Locate the cell with the specified text and output its [X, Y] center coordinate. 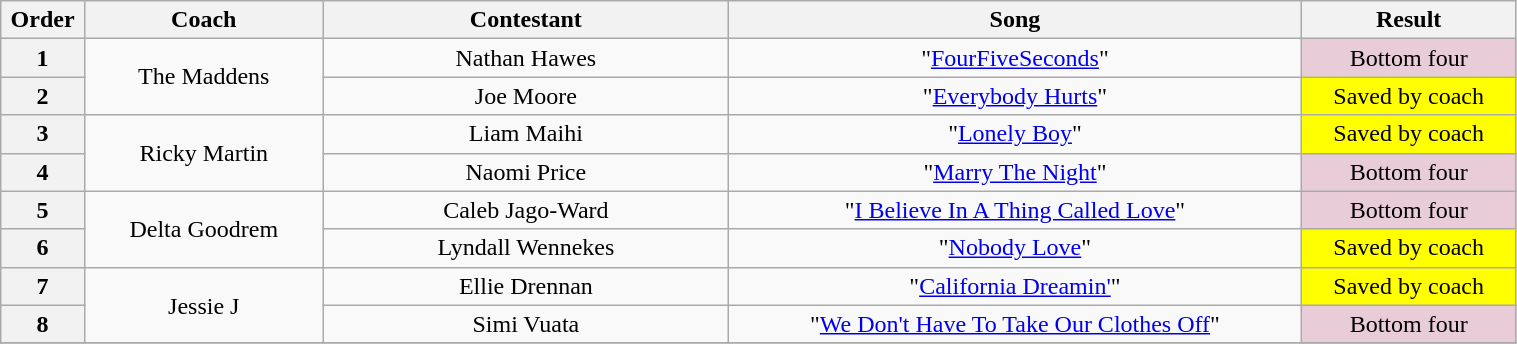
Contestant [526, 20]
Liam Maihi [526, 134]
"FourFiveSeconds" [1016, 58]
"We Don't Have To Take Our Clothes Off" [1016, 324]
3 [43, 134]
2 [43, 96]
Jessie J [204, 305]
The Maddens [204, 77]
Delta Goodrem [204, 229]
Simi Vuata [526, 324]
Coach [204, 20]
7 [43, 286]
Result [1408, 20]
Joe Moore [526, 96]
Order [43, 20]
5 [43, 210]
Nathan Hawes [526, 58]
8 [43, 324]
"California Dreamin'" [1016, 286]
1 [43, 58]
Caleb Jago-Ward [526, 210]
Lyndall Wennekes [526, 248]
"Marry The Night" [1016, 172]
4 [43, 172]
Ellie Drennan [526, 286]
"Everybody Hurts" [1016, 96]
Song [1016, 20]
"Lonely Boy" [1016, 134]
6 [43, 248]
"Nobody Love" [1016, 248]
Naomi Price [526, 172]
"I Believe In A Thing Called Love" [1016, 210]
Ricky Martin [204, 153]
